For the text-containing cell, return its midpoint in [x, y] coordinate format. 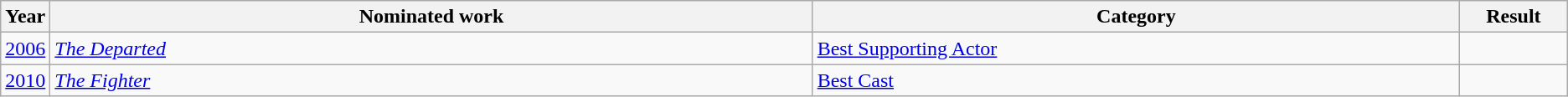
Nominated work [431, 17]
2010 [25, 80]
2006 [25, 48]
The Departed [431, 48]
Result [1514, 17]
The Fighter [431, 80]
Year [25, 17]
Best Supporting Actor [1136, 48]
Best Cast [1136, 80]
Category [1136, 17]
